Scan for the cell matching the given text and deliver its [X, Y] coordinate at center. 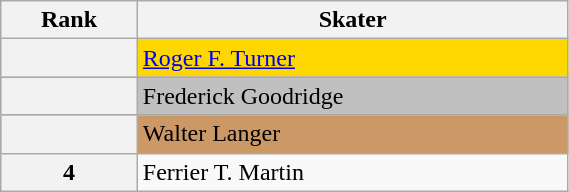
Roger F. Turner [352, 58]
4 [70, 172]
Skater [352, 20]
Rank [70, 20]
Ferrier T. Martin [352, 172]
Frederick Goodridge [352, 96]
Walter Langer [352, 134]
